From the cell containing the given text, extract its center point as (X, Y) coordinate. 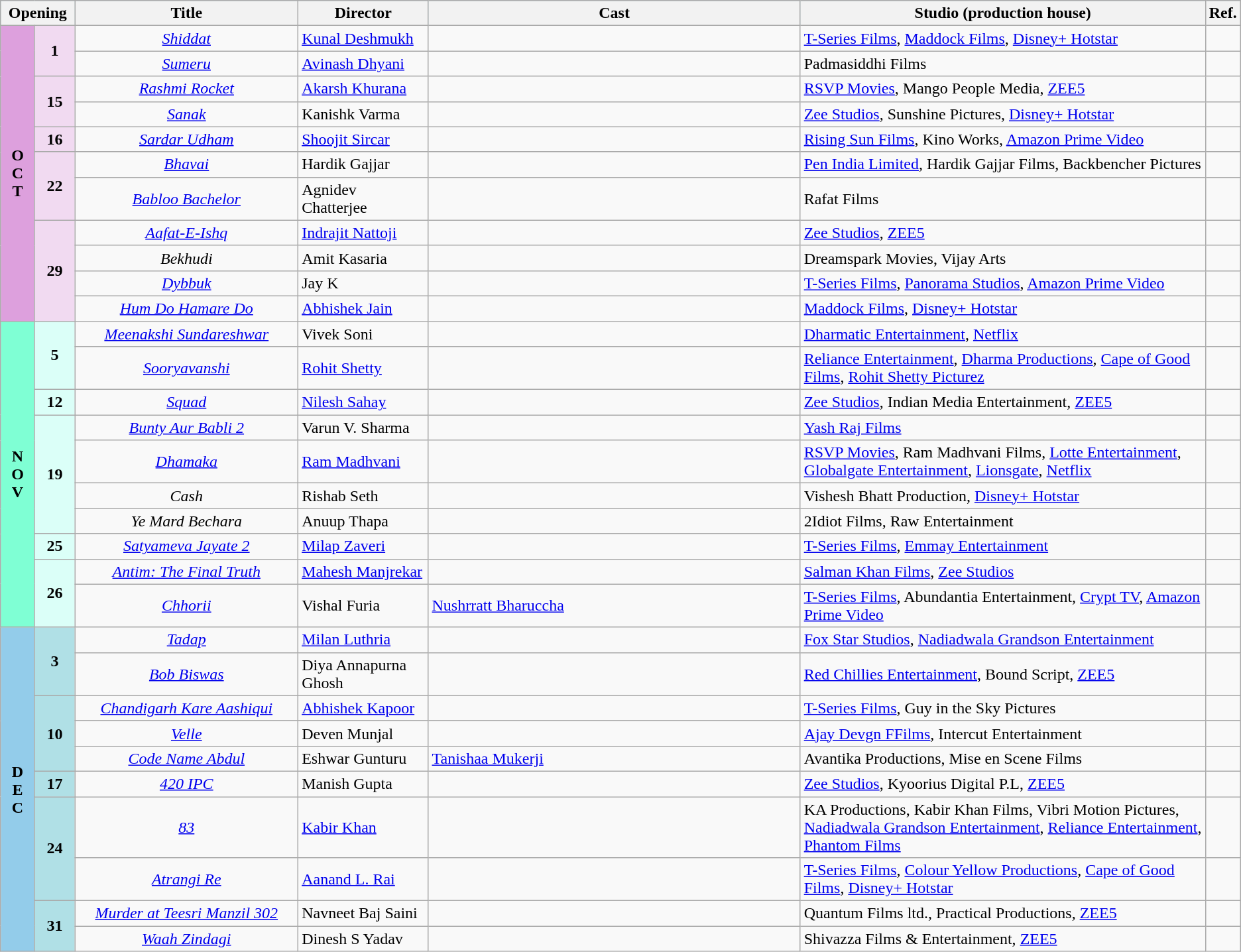
Rising Sun Films, Kino Works, Amazon Prime Video (1002, 139)
Vishal Furia (363, 606)
Tanishaa Mukerji (614, 758)
Pen India Limited, Hardik Gajjar Films, Backbencher Pictures (1002, 164)
83 (187, 827)
Diya Annapurna Ghosh (363, 674)
Avantika Productions, Mise en Scene Films (1002, 758)
DEC (17, 789)
Manish Gupta (363, 784)
Abhishek Jain (363, 308)
Shoojit Sircar (363, 139)
RSVP Movies, Mango People Media, ZEE5 (1002, 89)
Kanishk Varma (363, 114)
Reliance Entertainment, Dharma Productions, Cape of Good Films, Rohit Shetty Picturez (1002, 369)
Code Name Abdul (187, 758)
Milan Luthria (363, 640)
Maddock Films, Disney+ Hotstar (1002, 308)
Dreamspark Movies, Vijay Arts (1002, 258)
Zee Studios, Sunshine Pictures, Disney+ Hotstar (1002, 114)
Aanand L. Rai (363, 879)
NOV (17, 474)
Antim: The Final Truth (187, 571)
Dinesh S Yadav (363, 939)
16 (54, 139)
Red Chillies Entertainment, Bound Script, ZEE5 (1002, 674)
Rafat Films (1002, 199)
24 (54, 849)
10 (54, 733)
Hum Do Hamare Do (187, 308)
Cash (187, 496)
19 (54, 475)
Vishesh Bhatt Production, Disney+ Hotstar (1002, 496)
Chandigarh Kare Aashiqui (187, 708)
Shivazza Films & Entertainment, ZEE5 (1002, 939)
29 (54, 270)
Hardik Gajjar (363, 164)
Ref. (1222, 13)
Zee Studios, Kyoorius Digital P.L, ZEE5 (1002, 784)
Bhavai (187, 164)
Aafat-E-Ishq (187, 233)
Sooryavanshi (187, 369)
Sumeru (187, 64)
Studio (production house) (1002, 13)
Zee Studios, ZEE5 (1002, 233)
Agnidev Chatterjee (363, 199)
Dhamaka (187, 461)
Yash Raj Films (1002, 428)
26 (54, 593)
Satyameva Jayate 2 (187, 546)
T-Series Films, Emmay Entertainment (1002, 546)
Zee Studios, Indian Media Entertainment, ZEE5 (1002, 402)
RSVP Movies, Ram Madhvani Films, Lotte Entertainment, Globalgate Entertainment, Lionsgate, Netflix (1002, 461)
Jay K (363, 283)
Title (187, 13)
Nilesh Sahay (363, 402)
Fox Star Studios, Nadiadwala Grandson Entertainment (1002, 640)
420 IPC (187, 784)
2Idiot Films, Raw Entertainment (1002, 521)
Milap Zaveri (363, 546)
Shiddat (187, 38)
Amit Kasaria (363, 258)
5 (54, 355)
Deven Munjal (363, 733)
17 (54, 784)
Indrajit Nattoji (363, 233)
Babloo Bachelor (187, 199)
Quantum Films ltd., Practical Productions, ZEE5 (1002, 914)
Dybbuk (187, 283)
Waah Zindagi (187, 939)
Ye Mard Bechara (187, 521)
31 (54, 926)
Vivek Soni (363, 333)
Ram Madhvani (363, 461)
OCT (17, 174)
T-Series Films, Guy in the Sky Pictures (1002, 708)
Kunal Deshmukh (363, 38)
Rashmi Rocket (187, 89)
Rishab Seth (363, 496)
Sardar Udham (187, 139)
25 (54, 546)
Padmasiddhi Films (1002, 64)
Cast (614, 13)
3 (54, 662)
T-Series Films, Abundantia Entertainment, Crypt TV, Amazon Prime Video (1002, 606)
Atrangi Re (187, 879)
Bob Biswas (187, 674)
T-Series Films, Maddock Films, Disney+ Hotstar (1002, 38)
Rohit Shetty (363, 369)
Mahesh Manjrekar (363, 571)
Dharmatic Entertainment, Netflix (1002, 333)
Squad (187, 402)
Meenakshi Sundareshwar (187, 333)
Ajay Devgn FFilms, Intercut Entertainment (1002, 733)
Bunty Aur Babli 2 (187, 428)
T-Series Films, Panorama Studios, Amazon Prime Video (1002, 283)
1 (54, 51)
Opening (38, 13)
KA Productions, Kabir Khan Films, Vibri Motion Pictures, Nadiadwala Grandson Entertainment, Reliance Entertainment, Phantom Films (1002, 827)
Murder at Teesri Manzil 302 (187, 914)
22 (54, 186)
Kabir Khan (363, 827)
Avinash Dhyani (363, 64)
Velle (187, 733)
Navneet Baj Saini (363, 914)
Abhishek Kapoor (363, 708)
Akarsh Khurana (363, 89)
Chhorii (187, 606)
T-Series Films, Colour Yellow Productions, Cape of Good Films, Disney+ Hotstar (1002, 879)
Eshwar Gunturu (363, 758)
Tadap (187, 640)
Nushrratt Bharuccha (614, 606)
Varun V. Sharma (363, 428)
Sanak (187, 114)
Anuup Thapa (363, 521)
12 (54, 402)
Director (363, 13)
15 (54, 101)
Bekhudi (187, 258)
Salman Khan Films, Zee Studios (1002, 571)
